For the text-containing cell, return its midpoint in (X, Y) coordinate format. 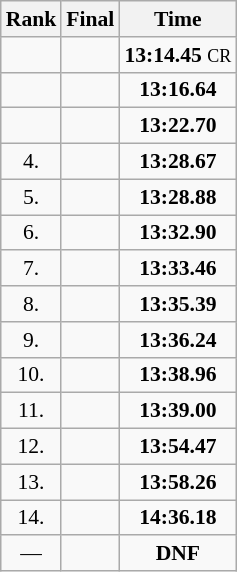
4. (32, 162)
13:38.96 (178, 375)
13:58.26 (178, 482)
13:28.67 (178, 162)
13:28.88 (178, 197)
Time (178, 19)
13:33.46 (178, 269)
13. (32, 482)
14. (32, 518)
9. (32, 340)
DNF (178, 554)
Rank (32, 19)
11. (32, 411)
Final (90, 19)
13:35.39 (178, 304)
14:36.18 (178, 518)
5. (32, 197)
6. (32, 233)
13:16.64 (178, 90)
12. (32, 447)
13:39.00 (178, 411)
13:32.90 (178, 233)
7. (32, 269)
— (32, 554)
13:54.47 (178, 447)
10. (32, 375)
13:14.45 CR (178, 55)
13:22.70 (178, 126)
8. (32, 304)
13:36.24 (178, 340)
